Return the [X, Y] coordinate for the center point of the cell that contains the specified text.  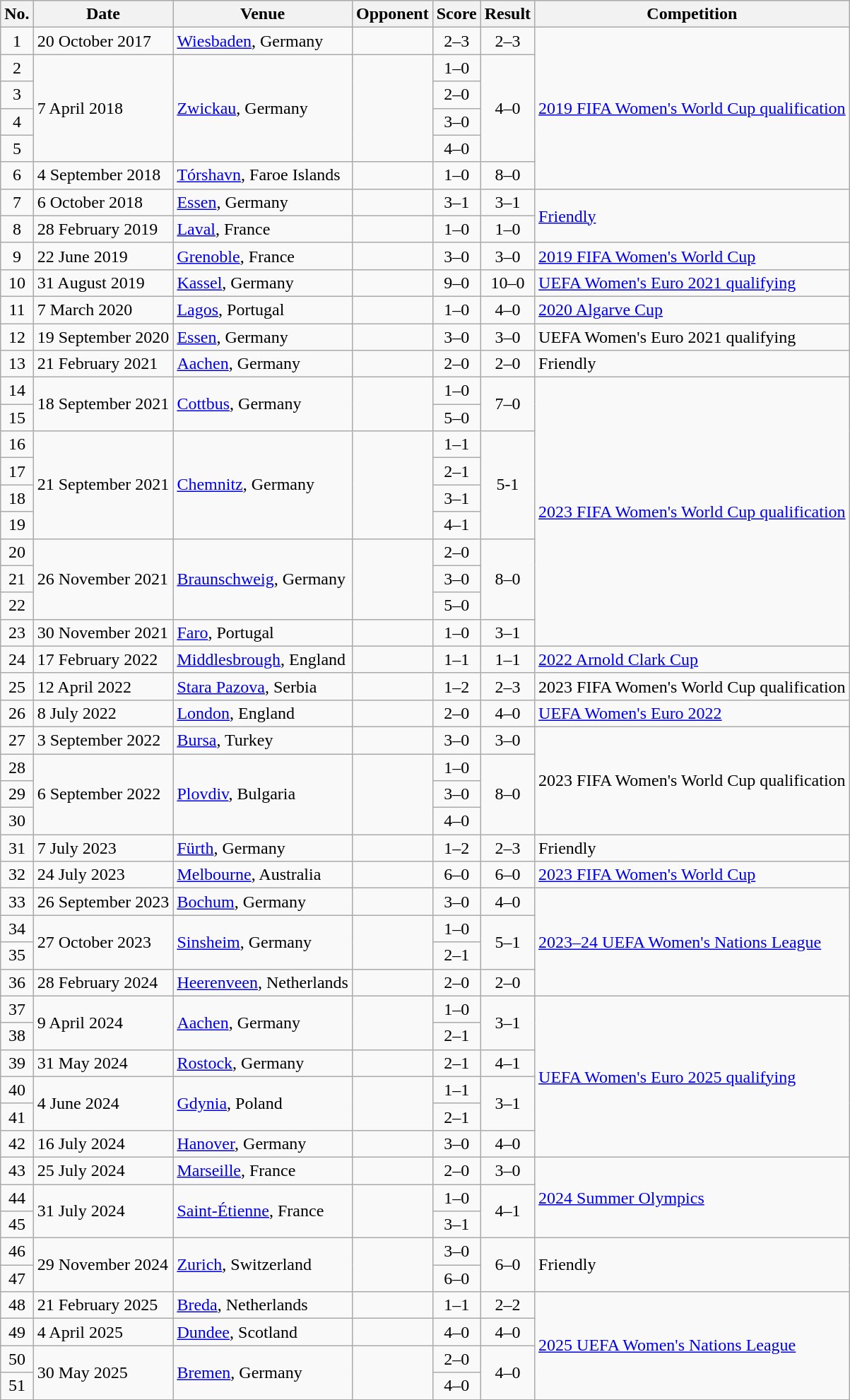
Zurich, Switzerland [263, 1265]
13 [17, 364]
34 [17, 929]
27 October 2023 [103, 942]
Dundee, Scotland [263, 1332]
23 [17, 633]
Wiesbaden, Germany [263, 41]
8 July 2022 [103, 713]
2020 Algarve Cup [692, 310]
7 [17, 202]
28 February 2024 [103, 982]
5-1 [507, 485]
Hanover, Germany [263, 1143]
7 April 2018 [103, 108]
6 October 2018 [103, 202]
2025 UEFA Women's Nations League [692, 1346]
17 [17, 471]
19 September 2020 [103, 337]
Marseille, France [263, 1170]
Chemnitz, Germany [263, 485]
33 [17, 902]
Faro, Portugal [263, 633]
26 November 2021 [103, 579]
4 [17, 122]
42 [17, 1143]
21 February 2021 [103, 364]
10 [17, 283]
22 June 2019 [103, 256]
Plovdiv, Bulgaria [263, 794]
20 October 2017 [103, 41]
2019 FIFA Women's World Cup [692, 256]
Cottbus, Germany [263, 404]
Breda, Netherlands [263, 1305]
21 February 2025 [103, 1305]
26 [17, 713]
Melbourne, Australia [263, 875]
17 February 2022 [103, 659]
9 [17, 256]
5–1 [507, 942]
Gdynia, Poland [263, 1103]
No. [17, 14]
46 [17, 1252]
4 June 2024 [103, 1103]
12 [17, 337]
Lagos, Portugal [263, 310]
29 November 2024 [103, 1265]
11 [17, 310]
Result [507, 14]
51 [17, 1386]
Opponent [392, 14]
30 November 2021 [103, 633]
1 [17, 41]
28 February 2019 [103, 229]
10–0 [507, 283]
50 [17, 1359]
4 September 2018 [103, 175]
38 [17, 1036]
UEFA Women's Euro 2022 [692, 713]
Sinsheim, Germany [263, 942]
16 July 2024 [103, 1143]
Saint-Étienne, France [263, 1211]
44 [17, 1198]
Middlesbrough, England [263, 659]
5 [17, 148]
21 [17, 579]
48 [17, 1305]
2 [17, 68]
Laval, France [263, 229]
2022 Arnold Clark Cup [692, 659]
20 [17, 552]
14 [17, 391]
28 [17, 767]
27 [17, 740]
7 March 2020 [103, 310]
Tórshavn, Faroe Islands [263, 175]
UEFA Women's Euro 2025 qualifying [692, 1076]
Bursa, Turkey [263, 740]
47 [17, 1278]
36 [17, 982]
19 [17, 525]
24 July 2023 [103, 875]
22 [17, 606]
7 July 2023 [103, 848]
29 [17, 794]
2–2 [507, 1305]
45 [17, 1225]
30 [17, 821]
Zwickau, Germany [263, 108]
31 [17, 848]
8 [17, 229]
2024 Summer Olympics [692, 1197]
9 April 2024 [103, 1023]
41 [17, 1117]
Bochum, Germany [263, 902]
Score [456, 14]
4 April 2025 [103, 1332]
Date [103, 14]
2019 FIFA Women's World Cup qualification [692, 108]
40 [17, 1090]
Venue [263, 14]
32 [17, 875]
12 April 2022 [103, 686]
9–0 [456, 283]
London, England [263, 713]
7–0 [507, 404]
Braunschweig, Germany [263, 579]
Heerenveen, Netherlands [263, 982]
2023–24 UEFA Women's Nations League [692, 942]
49 [17, 1332]
2023 FIFA Women's World Cup [692, 875]
6 [17, 175]
3 September 2022 [103, 740]
15 [17, 418]
Rostock, Germany [263, 1063]
37 [17, 1009]
Bremen, Germany [263, 1372]
31 August 2019 [103, 283]
31 July 2024 [103, 1211]
31 May 2024 [103, 1063]
39 [17, 1063]
26 September 2023 [103, 902]
16 [17, 445]
Kassel, Germany [263, 283]
3 [17, 95]
35 [17, 955]
18 September 2021 [103, 404]
43 [17, 1170]
Fürth, Germany [263, 848]
Stara Pazova, Serbia [263, 686]
24 [17, 659]
18 [17, 498]
21 September 2021 [103, 485]
30 May 2025 [103, 1372]
Competition [692, 14]
6 September 2022 [103, 794]
25 July 2024 [103, 1170]
Grenoble, France [263, 256]
25 [17, 686]
